Provide the (x, y) coordinate of the cell's center where the given text is located.  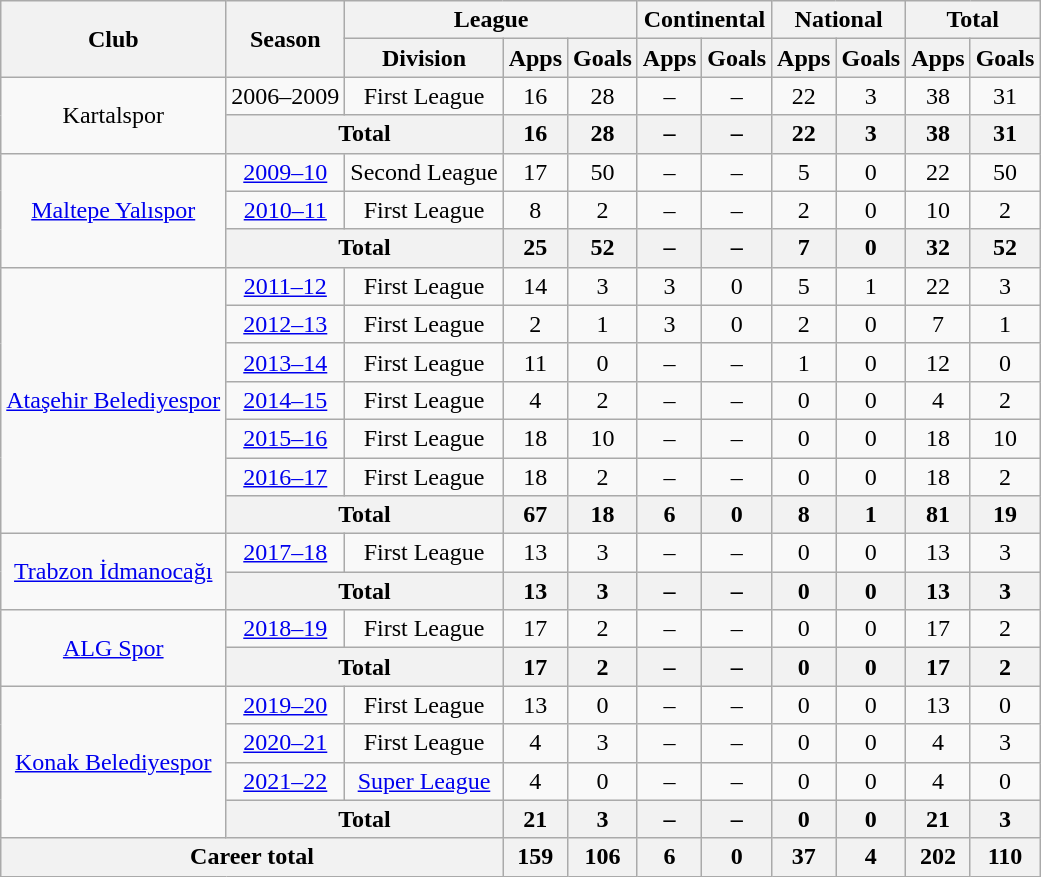
67 (535, 515)
11 (535, 362)
2020–21 (286, 743)
2006–2009 (286, 96)
12 (938, 362)
106 (603, 857)
Club (114, 39)
2021–22 (286, 781)
Konak Belediyespor (114, 762)
2009–10 (286, 172)
2014–15 (286, 400)
2019–20 (286, 705)
159 (535, 857)
2015–16 (286, 438)
Career total (252, 857)
Super League (424, 781)
Maltepe Yalıspor (114, 210)
37 (804, 857)
19 (1005, 515)
202 (938, 857)
2010–11 (286, 210)
32 (938, 248)
2018–19 (286, 629)
Ataşehir Belediyespor (114, 400)
2017–18 (286, 553)
110 (1005, 857)
Continental (704, 20)
2013–14 (286, 362)
Second League (424, 172)
National (839, 20)
2012–13 (286, 324)
Season (286, 39)
League (492, 20)
Division (424, 58)
ALG Spor (114, 648)
Kartalspor (114, 115)
Trabzon İdmanocağı (114, 572)
25 (535, 248)
2016–17 (286, 477)
81 (938, 515)
14 (535, 286)
2011–12 (286, 286)
